Search for the cell housing the specified text and yield its [x, y] center coordinate. 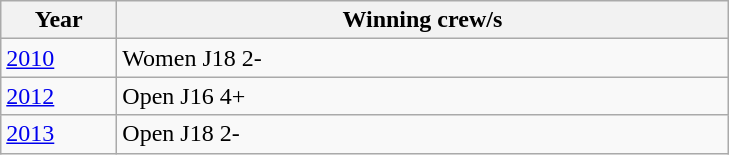
2012 [59, 96]
Women J18 2- [422, 58]
Open J16 4+ [422, 96]
Winning crew/s [422, 20]
2013 [59, 134]
Open J18 2- [422, 134]
2010 [59, 58]
Year [59, 20]
